Search for the cell housing the specified text and yield its [x, y] center coordinate. 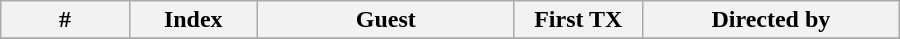
Index [193, 20]
Directed by [770, 20]
Guest [386, 20]
# [65, 20]
First TX [578, 20]
